Return (x, y) of the center of cell containing provided text 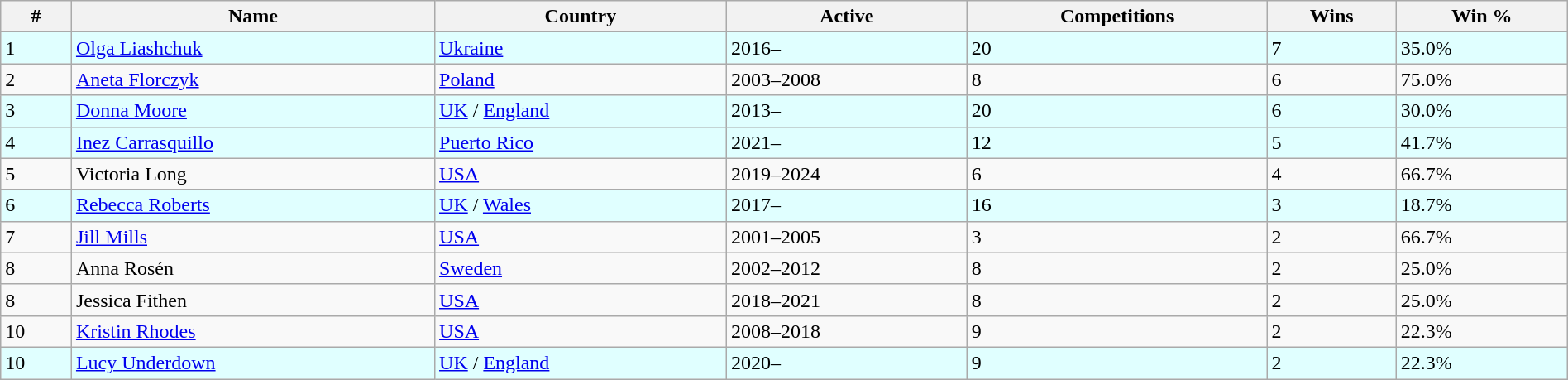
Kristin Rhodes (253, 331)
Ukraine (581, 48)
2017– (847, 205)
35.0% (1482, 48)
# (36, 17)
2008–2018 (847, 331)
Name (253, 17)
Donna Moore (253, 111)
2001–2005 (847, 237)
2002–2012 (847, 268)
Puerto Rico (581, 142)
75.0% (1482, 79)
30.0% (1482, 111)
2019–2024 (847, 174)
Olga Liashchuk (253, 48)
41.7% (1482, 142)
Anna Rosén (253, 268)
2016– (847, 48)
2021– (847, 142)
16 (1116, 205)
Jessica Fithen (253, 300)
2013– (847, 111)
Lucy Underdown (253, 363)
Rebecca Roberts (253, 205)
Jill Mills (253, 237)
Poland (581, 79)
2003–2008 (847, 79)
2018–2021 (847, 300)
Sweden (581, 268)
12 (1116, 142)
1 (36, 48)
18.7% (1482, 205)
Active (847, 17)
UK / Wales (581, 205)
Competitions (1116, 17)
2020– (847, 363)
Wins (1331, 17)
Victoria Long (253, 174)
Win % (1482, 17)
Inez Carrasquillo (253, 142)
Aneta Florczyk (253, 79)
Country (581, 17)
